Provide the (x, y) coordinate of the cell's center where the given text is located.  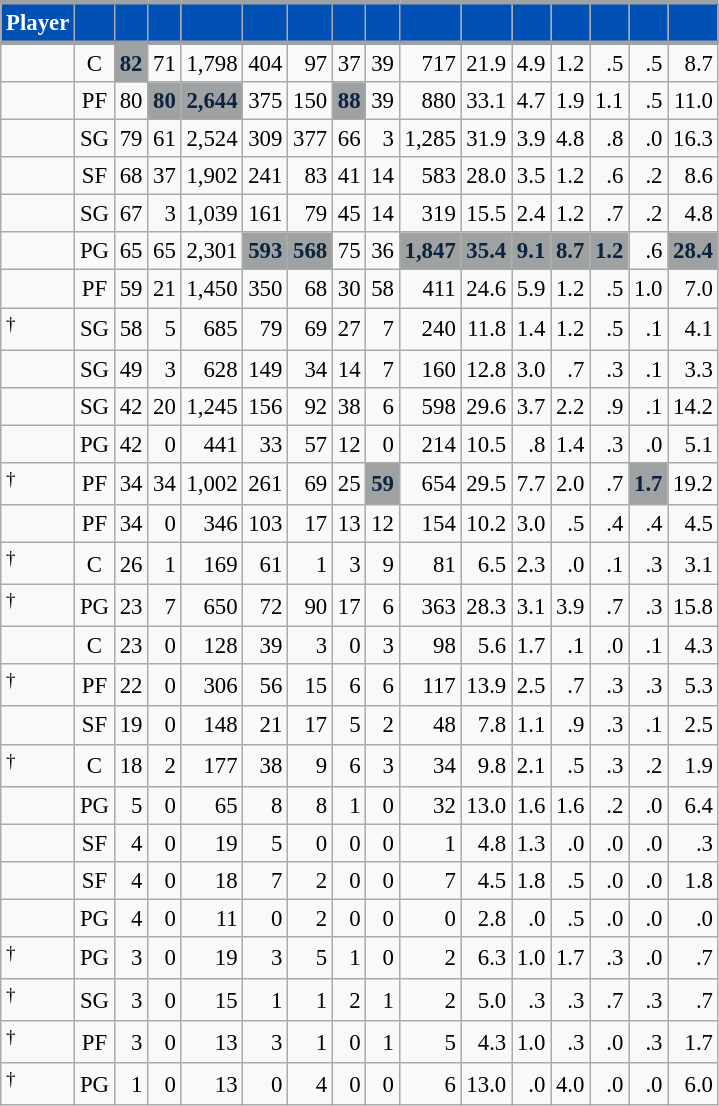
169 (212, 563)
363 (430, 606)
241 (266, 176)
2,301 (212, 251)
8.6 (693, 176)
5.1 (693, 444)
650 (212, 606)
1,450 (212, 289)
90 (310, 606)
Player (38, 22)
9.8 (486, 765)
98 (430, 646)
7.0 (693, 289)
27 (348, 329)
26 (130, 563)
128 (212, 646)
48 (430, 726)
717 (430, 62)
4.1 (693, 329)
15.5 (486, 214)
5.3 (693, 685)
49 (130, 369)
5.0 (486, 1000)
2.2 (570, 406)
19.2 (693, 484)
117 (430, 685)
28.3 (486, 606)
2.1 (532, 765)
6.4 (693, 805)
6.0 (693, 1084)
67 (130, 214)
7.7 (532, 484)
41 (348, 176)
1,039 (212, 214)
2,644 (212, 101)
92 (310, 406)
583 (430, 176)
83 (310, 176)
72 (266, 606)
28.0 (486, 176)
35.4 (486, 251)
306 (212, 685)
319 (430, 214)
66 (348, 139)
156 (266, 406)
261 (266, 484)
28.4 (693, 251)
346 (212, 524)
4.7 (532, 101)
45 (348, 214)
411 (430, 289)
1,847 (430, 251)
33 (266, 444)
82 (130, 62)
3.5 (532, 176)
404 (266, 62)
12.8 (486, 369)
593 (266, 251)
25 (348, 484)
4.0 (570, 1084)
30 (348, 289)
160 (430, 369)
568 (310, 251)
214 (430, 444)
29.6 (486, 406)
375 (266, 101)
5.9 (532, 289)
56 (266, 685)
10.2 (486, 524)
88 (348, 101)
880 (430, 101)
36 (382, 251)
240 (430, 329)
57 (310, 444)
2.4 (532, 214)
16.3 (693, 139)
6.5 (486, 563)
13.9 (486, 685)
1,002 (212, 484)
31.9 (486, 139)
24.6 (486, 289)
5.6 (486, 646)
598 (430, 406)
3.3 (693, 369)
15.8 (693, 606)
2.3 (532, 563)
150 (310, 101)
2.0 (570, 484)
32 (430, 805)
10.5 (486, 444)
97 (310, 62)
7.8 (486, 726)
1,798 (212, 62)
1,902 (212, 176)
1.3 (532, 843)
628 (212, 369)
377 (310, 139)
309 (266, 139)
654 (430, 484)
1,285 (430, 139)
11 (212, 918)
350 (266, 289)
3.7 (532, 406)
103 (266, 524)
154 (430, 524)
20 (164, 406)
75 (348, 251)
2.8 (486, 918)
14.2 (693, 406)
21.9 (486, 62)
9.1 (532, 251)
6.3 (486, 958)
1,245 (212, 406)
685 (212, 329)
11.8 (486, 329)
4.9 (532, 62)
148 (212, 726)
161 (266, 214)
33.1 (486, 101)
22 (130, 685)
11.0 (693, 101)
149 (266, 369)
81 (430, 563)
2,524 (212, 139)
71 (164, 62)
177 (212, 765)
441 (212, 444)
29.5 (486, 484)
